Pinpoint the cell where the given text exists, returning its (x, y) midpoint coordinate. 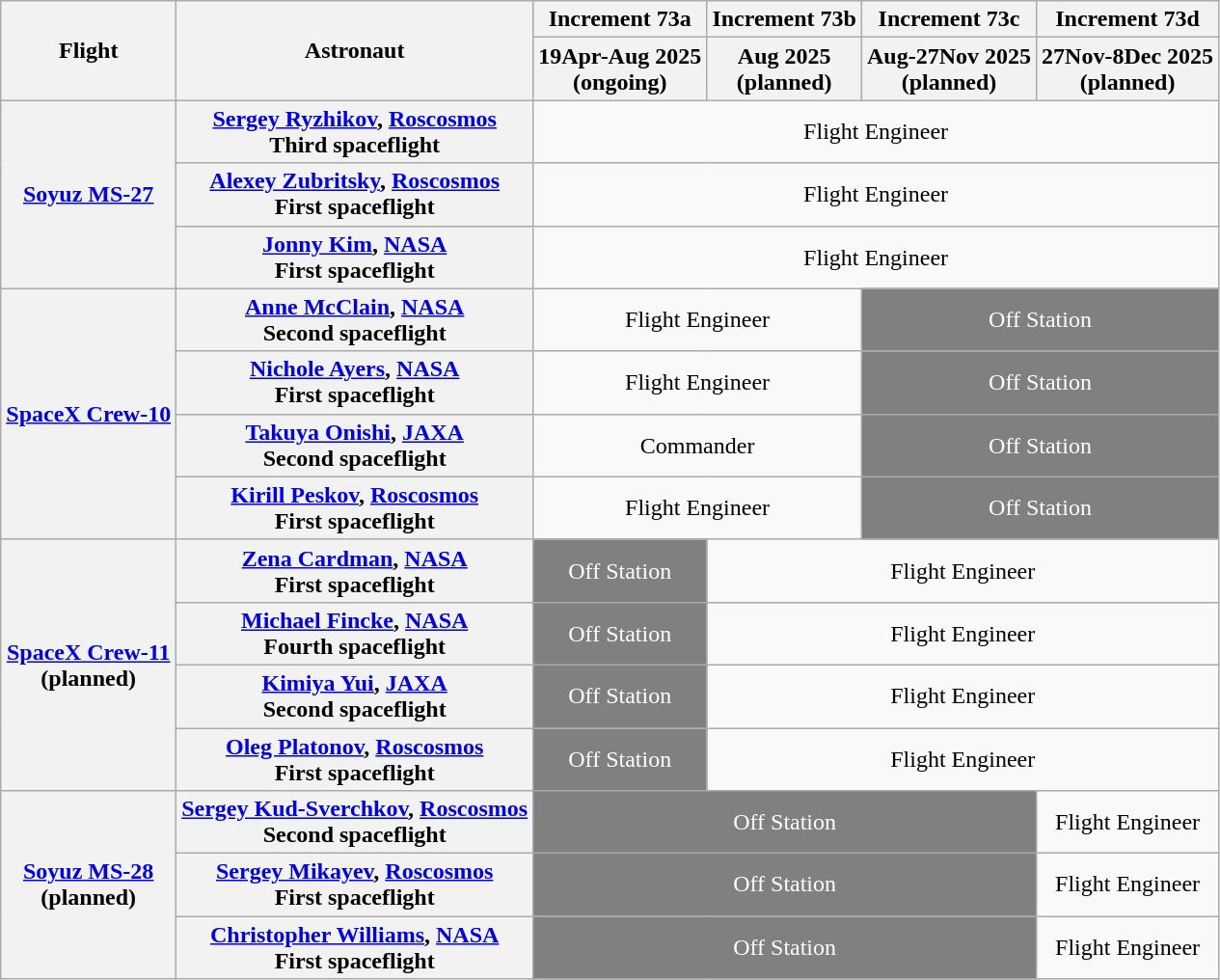
Zena Cardman, NASAFirst spaceflight (355, 571)
Christopher Williams, NASAFirst spaceflight (355, 947)
Sergey Kud-Sverchkov, RoscosmosSecond spaceflight (355, 822)
Jonny Kim, NASAFirst spaceflight (355, 257)
Soyuz MS-27 (89, 195)
Takuya Onishi, JAXASecond spaceflight (355, 446)
Sergey Mikayev, RoscosmosFirst spaceflight (355, 885)
Increment 73d (1128, 19)
Nichole Ayers, NASAFirst spaceflight (355, 382)
Alexey Zubritsky, RoscosmosFirst spaceflight (355, 195)
Soyuz MS-28(planned) (89, 885)
Oleg Platonov, RoscosmosFirst spaceflight (355, 758)
Commander (698, 446)
Increment 73a (620, 19)
Flight (89, 50)
Sergey Ryzhikov, RoscosmosThird spaceflight (355, 131)
Increment 73b (785, 19)
Kimiya Yui, JAXASecond spaceflight (355, 696)
Aug-27Nov 2025(planned) (949, 69)
Increment 73c (949, 19)
Michael Fincke, NASAFourth spaceflight (355, 633)
Aug 2025(planned) (785, 69)
19Apr-Aug 2025(ongoing) (620, 69)
Anne McClain, NASASecond spaceflight (355, 320)
SpaceX Crew-11(planned) (89, 665)
Kirill Peskov, RoscosmosFirst spaceflight (355, 507)
SpaceX Crew-10 (89, 414)
27Nov-8Dec 2025(planned) (1128, 69)
Astronaut (355, 50)
